Determine the (x, y) coordinate at the center of the cell enclosing the given text.  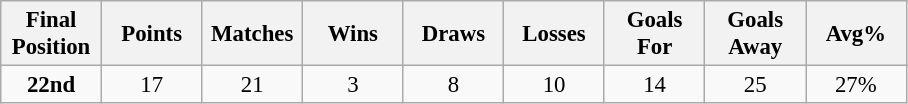
21 (252, 85)
Goals For (654, 34)
Points (152, 34)
Draws (454, 34)
Avg% (856, 34)
Wins (354, 34)
3 (354, 85)
22nd (52, 85)
17 (152, 85)
Matches (252, 34)
Final Position (52, 34)
8 (454, 85)
Goals Away (756, 34)
10 (554, 85)
27% (856, 85)
14 (654, 85)
Losses (554, 34)
25 (756, 85)
